Find where the given text appears and provide that cell's center as (x, y) coordinate. 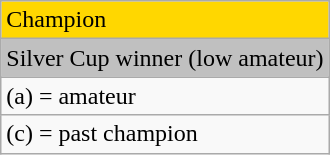
(a) = amateur (165, 96)
Silver Cup winner (low amateur) (165, 58)
(c) = past champion (165, 134)
Champion (165, 20)
